Detect which cell encompasses the target text, then output its (X, Y) center coordinate. 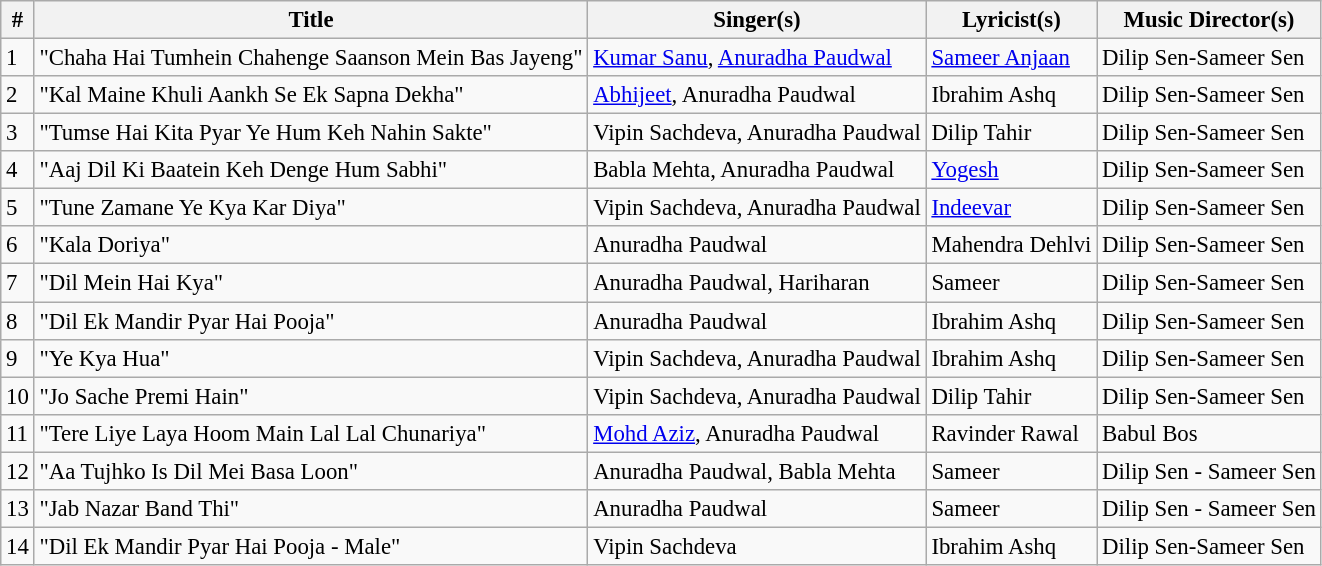
"Dil Ek Mandir Pyar Hai Pooja - Male" (311, 546)
"Tere Liye Laya Hoom Main Lal Lal Chunariya" (311, 433)
"Tune Zamane Ye Kya Kar Diya" (311, 208)
Yogesh (1012, 170)
Ravinder Rawal (1012, 433)
Title (311, 20)
# (18, 20)
12 (18, 471)
Indeevar (1012, 208)
"Kala Doriya" (311, 245)
Mahendra Dehlvi (1012, 245)
Babla Mehta, Anuradha Paudwal (757, 170)
"Dil Mein Hai Kya" (311, 283)
"Ye Kya Hua" (311, 358)
Lyricist(s) (1012, 20)
"Jo Sache Premi Hain" (311, 396)
"Aa Tujhko Is Dil Mei Basa Loon" (311, 471)
"Aaj Dil Ki Baatein Keh Denge Hum Sabhi" (311, 170)
Babul Bos (1209, 433)
Mohd Aziz, Anuradha Paudwal (757, 433)
"Jab Nazar Band Thi" (311, 509)
"Kal Maine Khuli Aankh Se Ek Sapna Dekha" (311, 95)
8 (18, 321)
2 (18, 95)
Vipin Sachdeva (757, 546)
5 (18, 208)
"Chaha Hai Tumhein Chahenge Saanson Mein Bas Jayeng" (311, 58)
6 (18, 245)
9 (18, 358)
Kumar Sanu, Anuradha Paudwal (757, 58)
Sameer Anjaan (1012, 58)
10 (18, 396)
11 (18, 433)
Singer(s) (757, 20)
14 (18, 546)
Abhijeet, Anuradha Paudwal (757, 95)
13 (18, 509)
7 (18, 283)
1 (18, 58)
"Tumse Hai Kita Pyar Ye Hum Keh Nahin Sakte" (311, 133)
3 (18, 133)
Anuradha Paudwal, Hariharan (757, 283)
Music Director(s) (1209, 20)
4 (18, 170)
"Dil Ek Mandir Pyar Hai Pooja" (311, 321)
Anuradha Paudwal, Babla Mehta (757, 471)
